Return [x, y] of the center of cell containing provided text 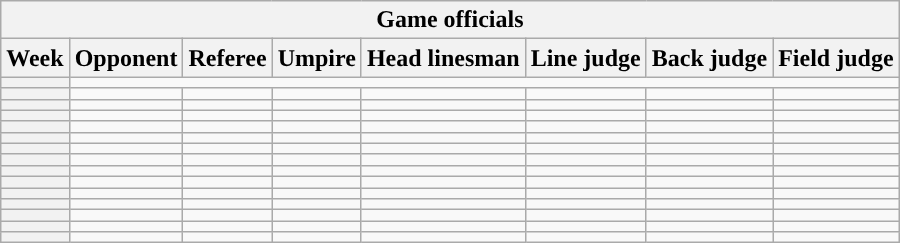
Field judge [836, 58]
Head linesman [443, 58]
Week [35, 58]
Umpire [316, 58]
Line judge [586, 58]
Referee [228, 58]
Back judge [709, 58]
Opponent [126, 58]
Game officials [450, 20]
